Output the (X, Y) coordinate of the center of the cell containing the given text.  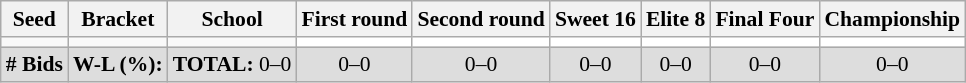
W-L (%): (118, 65)
Championship (892, 19)
Bracket (118, 19)
Elite 8 (676, 19)
Seed (34, 19)
Final Four (764, 19)
# Bids (34, 65)
Sweet 16 (596, 19)
First round (354, 19)
School (232, 19)
Second round (481, 19)
TOTAL: 0–0 (232, 65)
